Locate the cell with the specified text and output its [x, y] center coordinate. 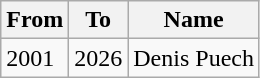
From [35, 20]
Denis Puech [194, 58]
To [98, 20]
2001 [35, 58]
2026 [98, 58]
Name [194, 20]
